Search for the cell housing the specified text and yield its (x, y) center coordinate. 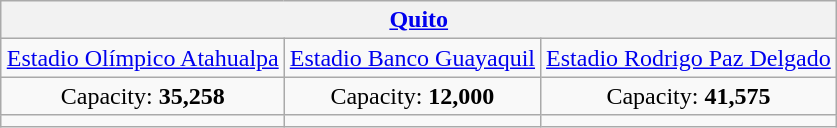
Capacity: 12,000 (412, 96)
Quito (418, 20)
Capacity: 35,258 (142, 96)
Estadio Olímpico Atahualpa (142, 58)
Capacity: 41,575 (689, 96)
Estadio Banco Guayaquil (412, 58)
Estadio Rodrigo Paz Delgado (689, 58)
